Output the (x, y) coordinate of the center of the cell containing the given text.  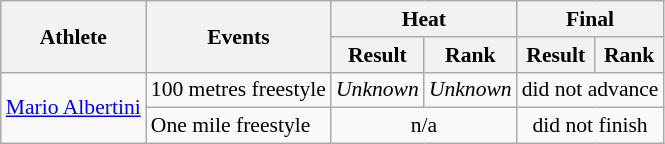
Events (238, 36)
Heat (424, 19)
One mile freestyle (238, 126)
Final (590, 19)
100 metres freestyle (238, 90)
Mario Albertini (74, 108)
n/a (424, 126)
Athlete (74, 36)
did not finish (590, 126)
did not advance (590, 90)
